Return [X, Y] of the center of cell containing provided text 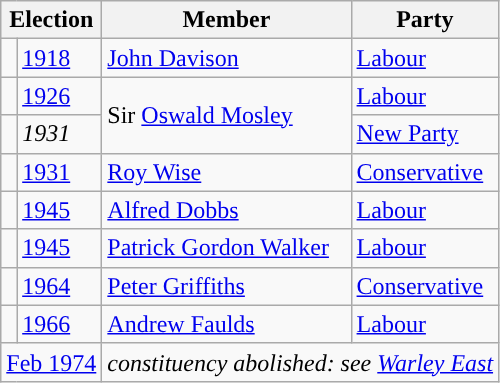
1964 [60, 286]
1966 [60, 324]
Feb 1974 [52, 362]
Andrew Faulds [226, 324]
Alfred Dobbs [226, 210]
Member [226, 20]
Sir Oswald Mosley [226, 115]
New Party [425, 134]
constituency abolished: see Warley East [300, 362]
Party [425, 20]
Peter Griffiths [226, 286]
Election [52, 20]
1926 [60, 96]
John Davison [226, 58]
Patrick Gordon Walker [226, 248]
1918 [60, 58]
Roy Wise [226, 172]
